Scan for the cell matching the given text and deliver its [x, y] coordinate at center. 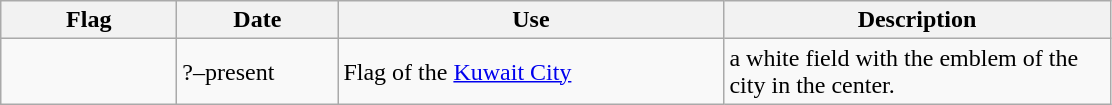
Date [258, 20]
?–present [258, 72]
Flag [89, 20]
a white field with the emblem of the city in the center. [917, 72]
Flag of the Kuwait City [531, 72]
Use [531, 20]
Description [917, 20]
